Find where the given text appears and provide that cell's center as (x, y) coordinate. 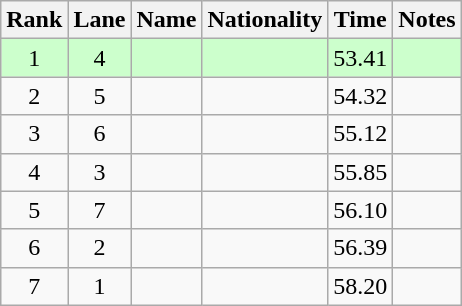
54.32 (360, 96)
Time (360, 20)
Rank (34, 20)
Nationality (265, 20)
55.85 (360, 172)
Notes (427, 20)
56.39 (360, 248)
Name (166, 20)
58.20 (360, 286)
56.10 (360, 210)
Lane (100, 20)
55.12 (360, 134)
53.41 (360, 58)
